From the cell containing the given text, extract its center point as (X, Y) coordinate. 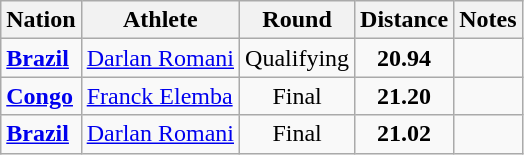
Distance (404, 20)
Nation (41, 20)
21.02 (404, 134)
Qualifying (298, 58)
Franck Elemba (160, 96)
20.94 (404, 58)
21.20 (404, 96)
Round (298, 20)
Congo (41, 96)
Athlete (160, 20)
Notes (488, 20)
